Capture the cell that displays the provided text and extract its (x, y) central coordinate. 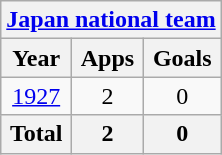
Year (36, 58)
Apps (108, 58)
1927 (36, 96)
Japan national team (111, 20)
Goals (182, 58)
Total (36, 134)
